Pinpoint the cell where the given text exists, returning its (x, y) midpoint coordinate. 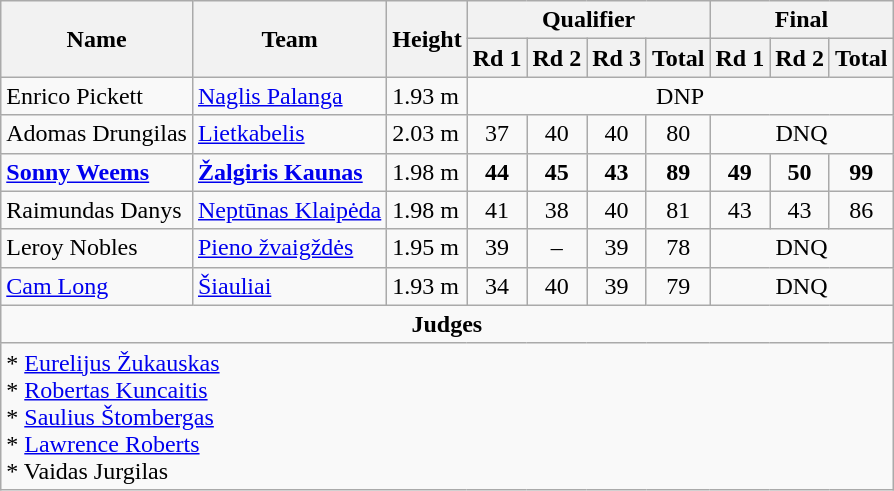
79 (678, 286)
Name (97, 39)
Judges (447, 324)
89 (678, 172)
Final (802, 20)
1.95 m (427, 248)
41 (497, 210)
Sonny Weems (97, 172)
44 (497, 172)
Raimundas Danys (97, 210)
37 (497, 134)
Enrico Pickett (97, 96)
Cam Long (97, 286)
78 (678, 248)
DNP (680, 96)
50 (800, 172)
99 (861, 172)
Adomas Drungilas (97, 134)
Neptūnas Klaipėda (289, 210)
81 (678, 210)
49 (740, 172)
Rd 3 (617, 58)
Lietkabelis (289, 134)
Šiauliai (289, 286)
45 (557, 172)
Qualifier (588, 20)
Pieno žvaigždės (289, 248)
* Eurelijus Žukauskas * Robertas Kuncaitis * Saulius Štombergas * Lawrence Roberts * Vaidas Jurgilas (447, 416)
– (557, 248)
2.03 m (427, 134)
80 (678, 134)
Naglis Palanga (289, 96)
Height (427, 39)
Leroy Nobles (97, 248)
Team (289, 39)
86 (861, 210)
Žalgiris Kaunas (289, 172)
38 (557, 210)
34 (497, 286)
